Find where the given text appears and provide that cell's center as [X, Y] coordinate. 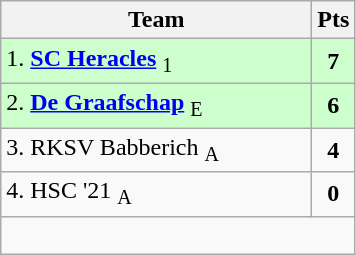
Pts [334, 20]
Team [156, 20]
6 [334, 105]
4. HSC '21 A [156, 194]
1. SC Heracles 1 [156, 61]
2. De Graafschap E [156, 105]
3. RKSV Babberich A [156, 150]
7 [334, 61]
0 [334, 194]
4 [334, 150]
